Identify which cell holds the provided text, then report its [X, Y] central coordinate. 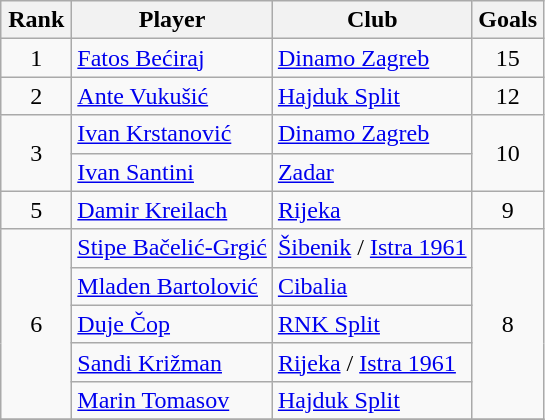
Zadar [372, 172]
Cibalia [372, 286]
1 [36, 58]
Club [372, 20]
10 [508, 153]
Player [172, 20]
6 [36, 324]
9 [508, 210]
Šibenik / Istra 1961 [372, 248]
Fatos Bećiraj [172, 58]
Sandi Križman [172, 362]
Rank [36, 20]
5 [36, 210]
Duje Čop [172, 324]
RNK Split [372, 324]
Rijeka [372, 210]
15 [508, 58]
Rijeka / Istra 1961 [372, 362]
12 [508, 96]
Stipe Bačelić-Grgić [172, 248]
8 [508, 324]
3 [36, 153]
Mladen Bartolović [172, 286]
Ivan Krstanović [172, 134]
Damir Kreilach [172, 210]
Goals [508, 20]
2 [36, 96]
Marin Tomasov [172, 400]
Ivan Santini [172, 172]
Ante Vukušić [172, 96]
